For the text-containing cell, return its midpoint in (x, y) coordinate format. 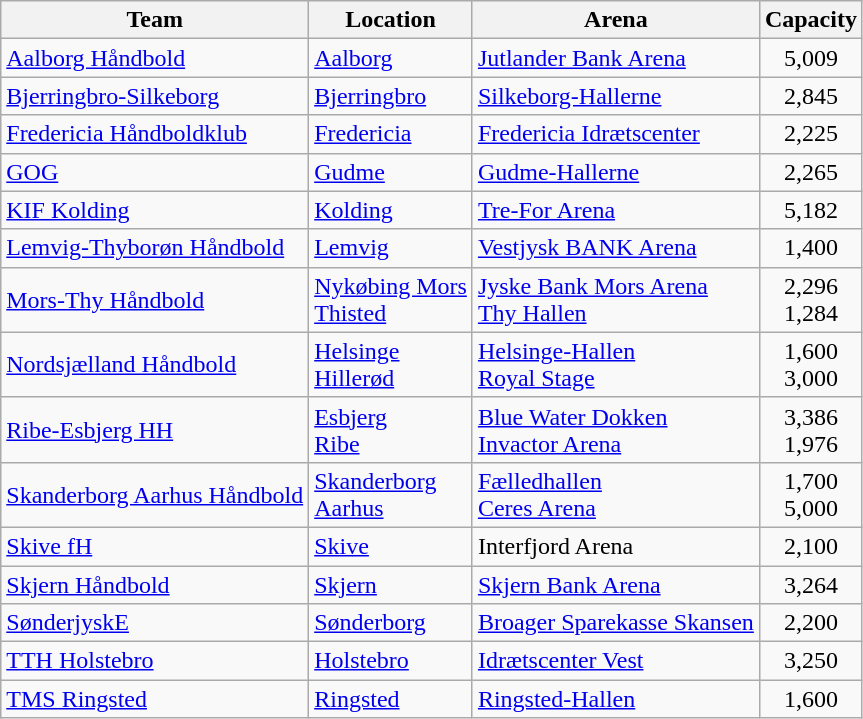
2,265 (810, 172)
3,3861,976 (810, 430)
TTH Holstebro (155, 661)
Kolding (391, 210)
Skjern Håndbold (155, 585)
Sønderborg (391, 623)
Tre-For Arena (616, 210)
5,009 (810, 58)
Fredericia Idrætscenter (616, 134)
1,6003,000 (810, 364)
3,250 (810, 661)
SkanderborgAarhus (391, 494)
Aalborg (391, 58)
Location (391, 20)
Holstebro (391, 661)
Aalborg Håndbold (155, 58)
Bjerringbro (391, 96)
Lemvig-Thyborøn Håndbold (155, 248)
1,7005,000 (810, 494)
Skanderborg Aarhus Håndbold (155, 494)
2,100 (810, 546)
Nordsjælland Håndbold (155, 364)
Idrætscenter Vest (616, 661)
EsbjergRibe (391, 430)
2,2961,284 (810, 300)
Bjerringbro-Silkeborg (155, 96)
Arena (616, 20)
Helsinge-HallenRoyal Stage (616, 364)
Capacity (810, 20)
Gudme (391, 172)
Ringsted (391, 699)
2,225 (810, 134)
Interfjord Arena (616, 546)
Skjern (391, 585)
Skjern Bank Arena (616, 585)
Jutlander Bank Arena (616, 58)
Ribe-Esbjerg HH (155, 430)
Lemvig (391, 248)
GOG (155, 172)
KIF Kolding (155, 210)
Nykøbing MorsThisted (391, 300)
Ringsted-Hallen (616, 699)
TMS Ringsted (155, 699)
Skive fH (155, 546)
Blue Water DokkenInvactor Arena (616, 430)
Skive (391, 546)
Vestjysk BANK Arena (616, 248)
2,845 (810, 96)
Fredericia Håndboldklub (155, 134)
Silkeborg-Hallerne (616, 96)
Gudme-Hallerne (616, 172)
Fredericia (391, 134)
FælledhallenCeres Arena (616, 494)
1,600 (810, 699)
HelsingeHillerød (391, 364)
Team (155, 20)
Mors-Thy Håndbold (155, 300)
Jyske Bank Mors ArenaThy Hallen (616, 300)
3,264 (810, 585)
5,182 (810, 210)
1,400 (810, 248)
Broager Sparekasse Skansen (616, 623)
SønderjyskE (155, 623)
2,200 (810, 623)
